Return the (x, y) coordinate for the center point of the cell that contains the specified text.  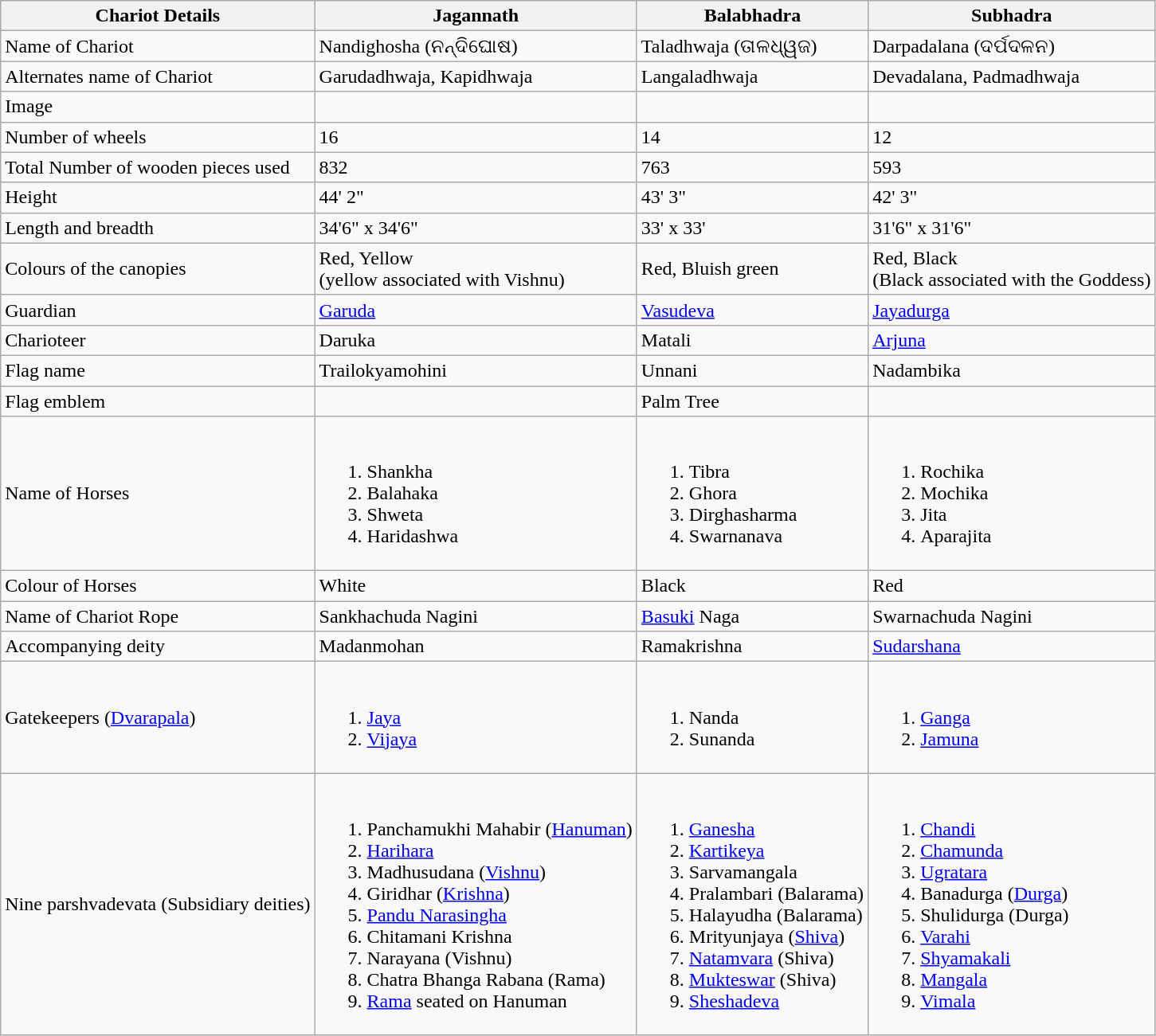
Number of wheels (158, 137)
Nandighosha (ନନ୍ଦିଘୋଷ) (476, 46)
TibraGhoraDirghasharmaSwarnanava (752, 494)
33' x 33' (752, 228)
Colour of Horses (158, 586)
Nine parshvadevata (Subsidiary deities) (158, 905)
Name of Chariot (158, 46)
NandaSunanda (752, 717)
Accompanying deity (158, 647)
Subhadra (1012, 16)
GaneshaKartikeyaSarvamangalaPralambari (Balarama)Halayudha (Balarama)Mrityunjaya (Shiva)Natamvara (Shiva)Mukteswar (Shiva)Sheshadeva (752, 905)
Flag emblem (158, 401)
Red, Bluish green (752, 269)
Name of Chariot Rope (158, 616)
763 (752, 167)
Chariot Details (158, 16)
Unnani (752, 370)
593 (1012, 167)
43' 3" (752, 197)
14 (752, 137)
34'6" x 34'6" (476, 228)
GangaJamuna (1012, 717)
Daruka (476, 340)
Ramakrishna (752, 647)
Red (1012, 586)
Height (158, 197)
16 (476, 137)
42' 3" (1012, 197)
Palm Tree (752, 401)
Vasudeva (752, 310)
Flag name (158, 370)
Basuki Naga (752, 616)
Madanmohan (476, 647)
Name of Horses (158, 494)
White (476, 586)
Image (158, 107)
Langaladhwaja (752, 76)
Devadalana, Padmadhwaja (1012, 76)
Gatekeepers (Dvarapala) (158, 717)
Jayadurga (1012, 310)
Red, Black(Black associated with the Goddess) (1012, 269)
Darpadalana (ଦର୍ପଦଳନ) (1012, 46)
Taladhwaja (ତାଳଧ୍ୱଜ) (752, 46)
Colours of the canopies (158, 269)
RochikaMochikaJitaAparajita (1012, 494)
Guardian (158, 310)
ShankhaBalahakaShwetaHaridashwa (476, 494)
832 (476, 167)
ChandiChamundaUgrataraBanadurga (Durga)Shulidurga (Durga)VarahiShyamakaliMangalaVimala (1012, 905)
Matali (752, 340)
Red, Yellow(yellow associated with Vishnu) (476, 269)
Swarnachuda Nagini (1012, 616)
Total Number of wooden pieces used (158, 167)
Garuda (476, 310)
Charioteer (158, 340)
Sankhachuda Nagini (476, 616)
Nadambika (1012, 370)
Garudadhwaja, Kapidhwaja (476, 76)
Sudarshana (1012, 647)
Balabhadra (752, 16)
31'6" x 31'6" (1012, 228)
Trailokyamohini (476, 370)
JayaVijaya (476, 717)
12 (1012, 137)
44' 2" (476, 197)
Length and breadth (158, 228)
Black (752, 586)
Jagannath (476, 16)
Alternates name of Chariot (158, 76)
Arjuna (1012, 340)
